Capture the cell that displays the provided text and extract its (x, y) central coordinate. 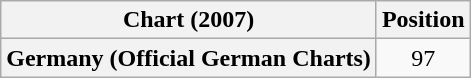
97 (423, 58)
Germany (Official German Charts) (189, 58)
Chart (2007) (189, 20)
Position (423, 20)
